Detect which cell encompasses the target text, then output its (x, y) center coordinate. 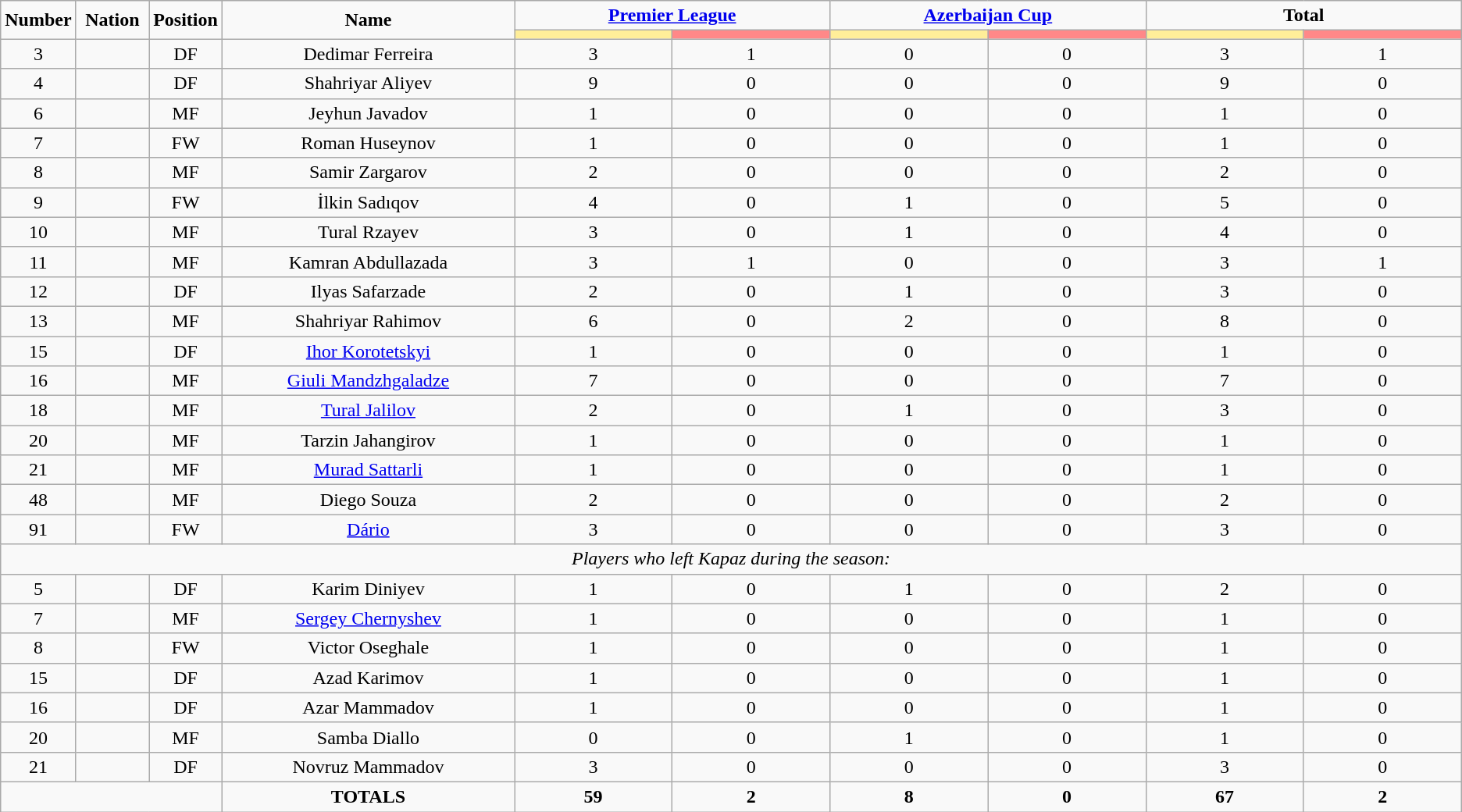
Players who left Kapaz during the season: (731, 559)
Ilyas Safarzade (368, 291)
48 (38, 500)
Position (186, 20)
Ihor Korotetskyi (368, 351)
Kamran Abdullazada (368, 262)
Dário (368, 529)
67 (1225, 796)
59 (593, 796)
91 (38, 529)
Karim Diniyev (368, 589)
Shahriyar Rahimov (368, 321)
13 (38, 321)
Tural Rzayev (368, 232)
İlkin Sadıqov (368, 202)
Tural Jalilov (368, 411)
Samba Diallo (368, 737)
Samir Zargarov (368, 173)
18 (38, 411)
Dedimar Ferreira (368, 54)
Shahriyar Aliyev (368, 84)
Tarzin Jahangirov (368, 440)
10 (38, 232)
Victor Oseghale (368, 648)
Murad Sattarli (368, 470)
Nation (112, 20)
Azerbaijan Cup (988, 16)
Number (38, 20)
Giuli Mandzhgaladze (368, 381)
Azad Karimov (368, 678)
11 (38, 262)
Name (368, 20)
Roman Huseynov (368, 143)
Diego Souza (368, 500)
Jeyhun Javadov (368, 113)
TOTALS (368, 796)
Premier League (672, 16)
Total (1303, 16)
Sergey Chernyshev (368, 618)
Novruz Mammadov (368, 767)
12 (38, 291)
Azar Mammadov (368, 707)
